For the text-containing cell, return its midpoint in (X, Y) coordinate format. 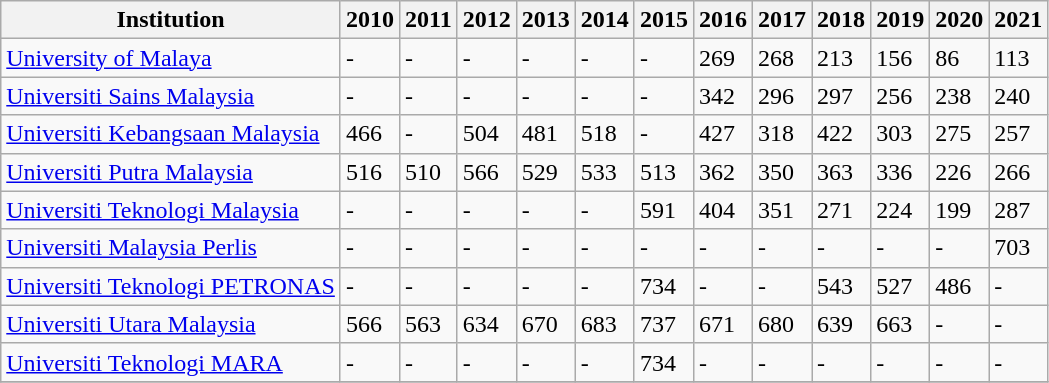
224 (900, 210)
2018 (842, 20)
275 (960, 134)
481 (546, 134)
Institution (171, 20)
2021 (1018, 20)
2012 (486, 20)
518 (604, 134)
563 (428, 324)
529 (546, 172)
351 (782, 210)
Universiti Teknologi MARA (171, 362)
318 (782, 134)
350 (782, 172)
2019 (900, 20)
Universiti Malaysia Perlis (171, 248)
269 (722, 58)
670 (546, 324)
Universiti Putra Malaysia (171, 172)
256 (900, 96)
639 (842, 324)
86 (960, 58)
268 (782, 58)
2014 (604, 20)
336 (900, 172)
422 (842, 134)
404 (722, 210)
2015 (664, 20)
257 (1018, 134)
156 (900, 58)
486 (960, 286)
680 (782, 324)
591 (664, 210)
213 (842, 58)
543 (842, 286)
296 (782, 96)
271 (842, 210)
199 (960, 210)
Universiti Teknologi PETRONAS (171, 286)
2013 (546, 20)
Universiti Kebangsaan Malaysia (171, 134)
226 (960, 172)
527 (900, 286)
466 (370, 134)
113 (1018, 58)
671 (722, 324)
University of Malaya (171, 58)
297 (842, 96)
287 (1018, 210)
703 (1018, 248)
533 (604, 172)
516 (370, 172)
2010 (370, 20)
2016 (722, 20)
362 (722, 172)
363 (842, 172)
634 (486, 324)
513 (664, 172)
303 (900, 134)
2020 (960, 20)
Universiti Teknologi Malaysia (171, 210)
240 (1018, 96)
Universiti Sains Malaysia (171, 96)
342 (722, 96)
2017 (782, 20)
737 (664, 324)
663 (900, 324)
238 (960, 96)
2011 (428, 20)
683 (604, 324)
510 (428, 172)
504 (486, 134)
Universiti Utara Malaysia (171, 324)
266 (1018, 172)
427 (722, 134)
